For the text-containing cell, return its midpoint in (x, y) coordinate format. 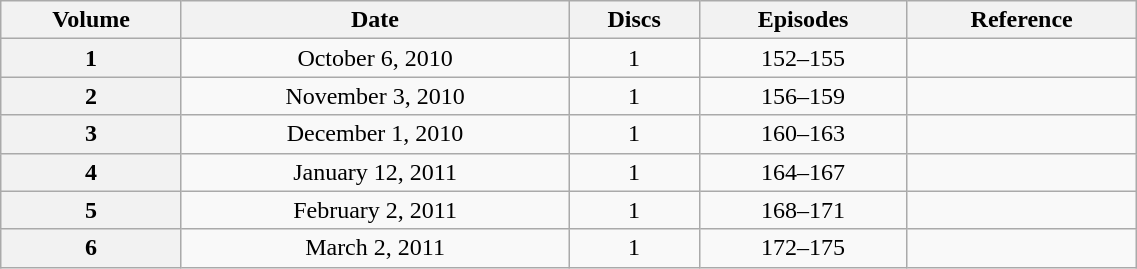
168–171 (804, 210)
December 1, 2010 (374, 134)
March 2, 2011 (374, 248)
November 3, 2010 (374, 96)
2 (92, 96)
152–155 (804, 58)
Discs (634, 20)
4 (92, 172)
5 (92, 210)
Episodes (804, 20)
3 (92, 134)
156–159 (804, 96)
January 12, 2011 (374, 172)
160–163 (804, 134)
October 6, 2010 (374, 58)
Reference (1022, 20)
172–175 (804, 248)
February 2, 2011 (374, 210)
164–167 (804, 172)
6 (92, 248)
Volume (92, 20)
Date (374, 20)
